Provide the [x, y] coordinate of the cell's center where the given text is located.  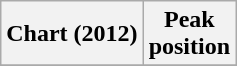
Chart (2012) [72, 34]
Peakposition [189, 34]
